Find where the given text appears and provide that cell's center as (x, y) coordinate. 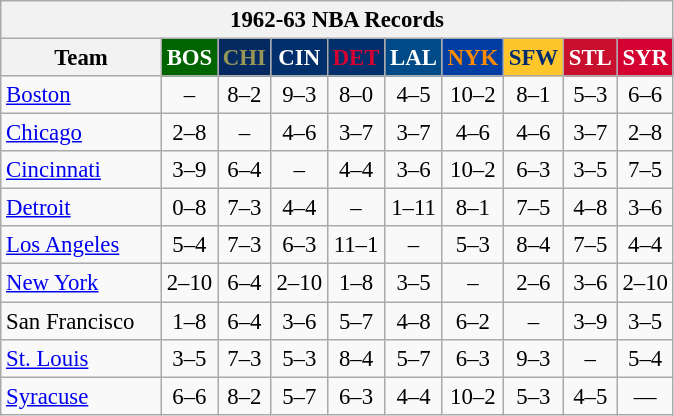
NYK (472, 58)
11–1 (356, 245)
Syracuse (82, 396)
Boston (82, 95)
STL (590, 58)
CIN (299, 58)
Detroit (82, 208)
Cincinnati (82, 170)
0–8 (189, 208)
6–2 (472, 321)
Team (82, 58)
2–6 (533, 283)
1–11 (414, 208)
Chicago (82, 133)
SFW (533, 58)
Los Angeles (82, 245)
San Francisco (82, 321)
CHI (245, 58)
8–0 (356, 95)
BOS (189, 58)
LAL (414, 58)
SYR (645, 58)
New York (82, 283)
— (645, 396)
1962-63 NBA Records (338, 20)
St. Louis (82, 358)
DET (356, 58)
